Return the [x, y] coordinate for the center point of the cell that contains the specified text.  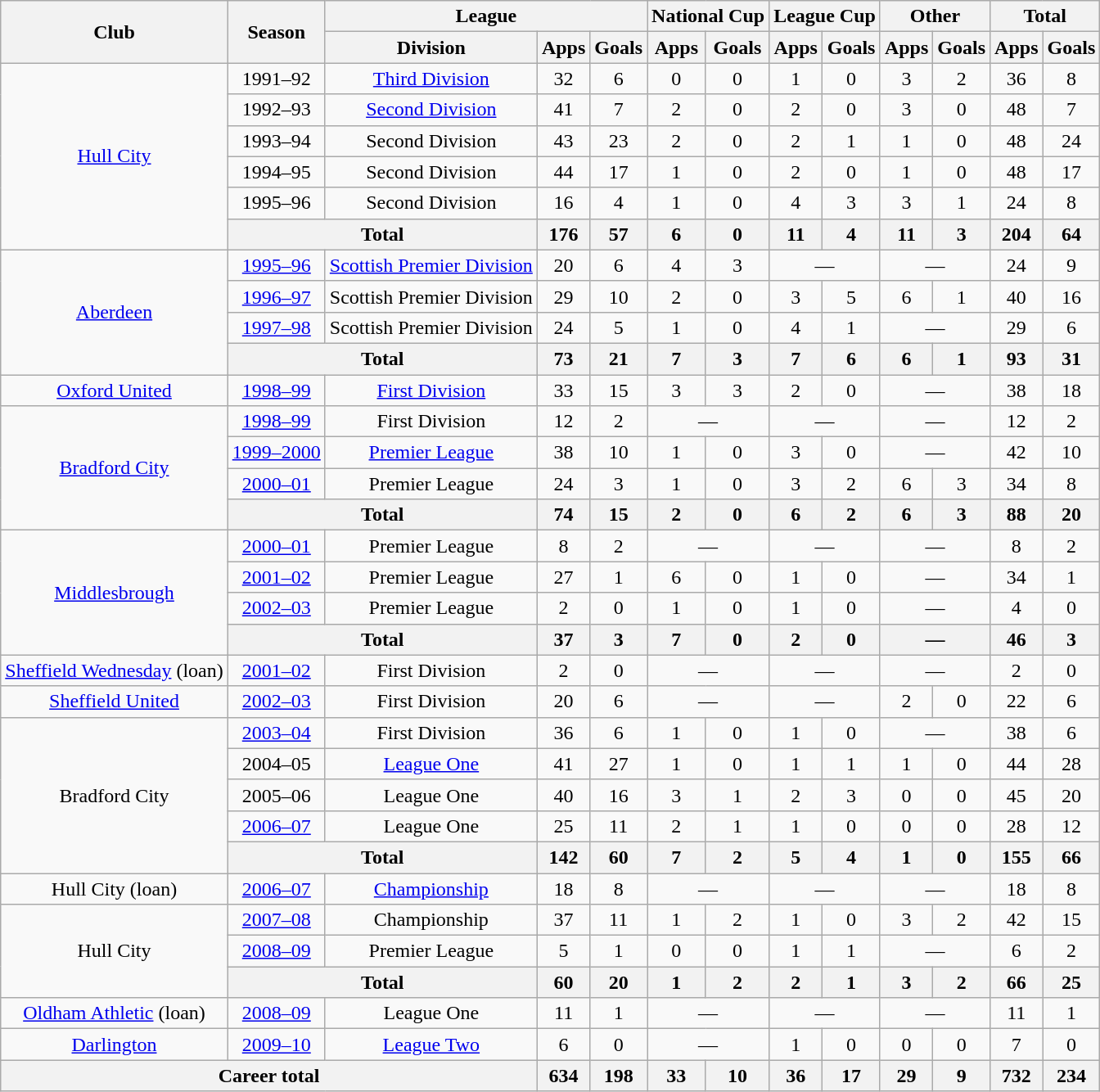
Aberdeen [115, 312]
Middlesbrough [115, 593]
1991–92 [277, 79]
Darlington [115, 1045]
League Two [431, 1045]
73 [563, 359]
22 [1017, 702]
Oldham Athletic (loan) [115, 1013]
2004–05 [277, 764]
Career total [269, 1076]
1993–94 [277, 141]
1996–97 [277, 296]
204 [1017, 234]
1999–2000 [277, 453]
46 [1017, 639]
2005–06 [277, 795]
732 [1017, 1076]
21 [619, 359]
1994–95 [277, 172]
Hull City (loan) [115, 888]
League Cup [825, 16]
23 [619, 141]
234 [1071, 1076]
93 [1017, 359]
Sheffield United [115, 702]
176 [563, 234]
Other [935, 16]
Club [115, 32]
64 [1071, 234]
198 [619, 1076]
74 [563, 515]
142 [563, 857]
57 [619, 234]
88 [1017, 515]
2009–10 [277, 1045]
634 [563, 1076]
155 [1017, 857]
Oxford United [115, 390]
2003–04 [277, 733]
Third Division [431, 79]
Sheffield Wednesday (loan) [115, 670]
45 [1017, 795]
National Cup [709, 16]
1992–93 [277, 110]
League [486, 16]
43 [563, 141]
1997–98 [277, 327]
Division [431, 47]
Season [277, 32]
32 [563, 79]
2007–08 [277, 920]
31 [1071, 359]
